Return (X, Y) of the center of cell containing provided text 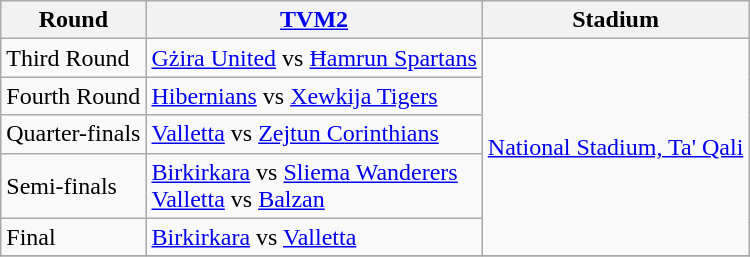
Semi-finals (74, 186)
TVM2 (314, 20)
Gżira United vs Ħamrun Spartans (314, 58)
Quarter-finals (74, 134)
Final (74, 237)
Third Round (74, 58)
Birkirkara vs Valletta (314, 237)
Birkirkara vs Sliema WanderersValletta vs Balzan (314, 186)
Valletta vs Zejtun Corinthians (314, 134)
Round (74, 20)
National Stadium, Ta' Qali (616, 148)
Fourth Round (74, 96)
Hibernians vs Xewkija Tigers (314, 96)
Stadium (616, 20)
